From the cell containing the given text, extract its center point as [x, y] coordinate. 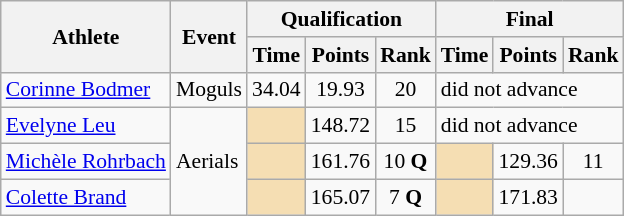
Aerials [209, 162]
15 [406, 126]
Event [209, 36]
161.76 [340, 162]
129.36 [528, 162]
34.04 [276, 90]
Moguls [209, 90]
165.07 [340, 197]
11 [594, 162]
Corinne Bodmer [86, 90]
7 Q [406, 197]
Michèle Rohrbach [86, 162]
20 [406, 90]
Evelyne Leu [86, 126]
Final [530, 19]
19.93 [340, 90]
10 Q [406, 162]
Qualification [342, 19]
Colette Brand [86, 197]
Athlete [86, 36]
171.83 [528, 197]
148.72 [340, 126]
